Output the [x, y] coordinate of the center of the cell containing the given text.  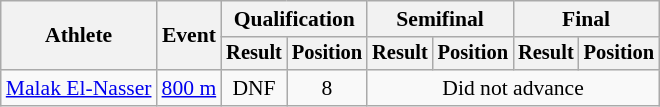
Final [586, 19]
Semifinal [440, 19]
Did not advance [513, 88]
Athlete [79, 36]
8 [327, 88]
Malak El-Nasser [79, 88]
DNF [254, 88]
Qualification [294, 19]
800 m [190, 88]
Event [190, 36]
